Identify which cell holds the provided text, then report its [x, y] central coordinate. 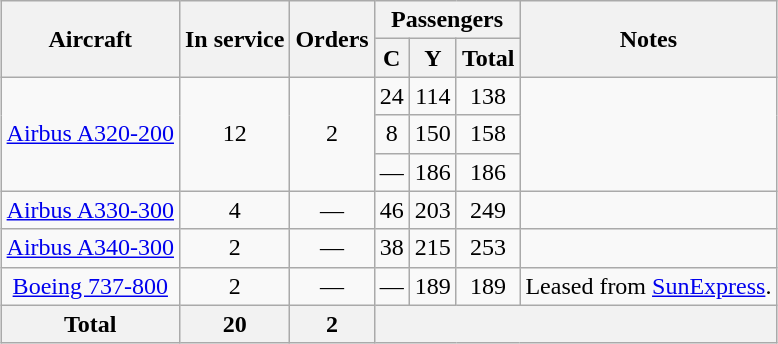
8 [392, 134]
Aircraft [90, 39]
4 [234, 210]
203 [432, 210]
20 [234, 324]
249 [488, 210]
Orders [332, 39]
Y [432, 58]
Passengers [447, 20]
Leased from SunExpress. [648, 286]
In service [234, 39]
12 [234, 134]
Boeing 737-800 [90, 286]
114 [432, 96]
Notes [648, 39]
38 [392, 248]
138 [488, 96]
215 [432, 248]
Airbus A320-200 [90, 134]
46 [392, 210]
Airbus A330-300 [90, 210]
150 [432, 134]
24 [392, 96]
C [392, 58]
253 [488, 248]
Airbus A340-300 [90, 248]
158 [488, 134]
